Detect which cell encompasses the target text, then output its (X, Y) center coordinate. 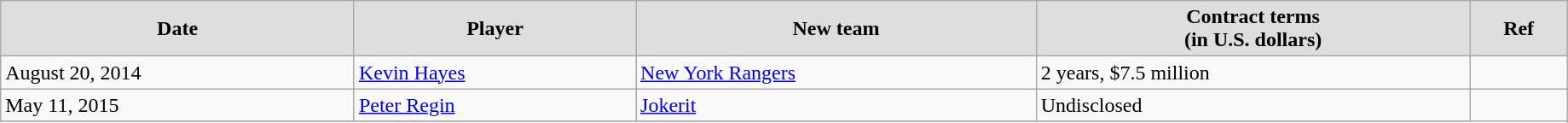
2 years, $7.5 million (1253, 73)
Undisclosed (1253, 105)
New York Rangers (836, 73)
Jokerit (836, 105)
Date (177, 29)
Kevin Hayes (495, 73)
Contract terms(in U.S. dollars) (1253, 29)
Peter Regin (495, 105)
May 11, 2015 (177, 105)
August 20, 2014 (177, 73)
Ref (1519, 29)
New team (836, 29)
Player (495, 29)
